Provide the [x, y] coordinate of the cell's center where the given text is located.  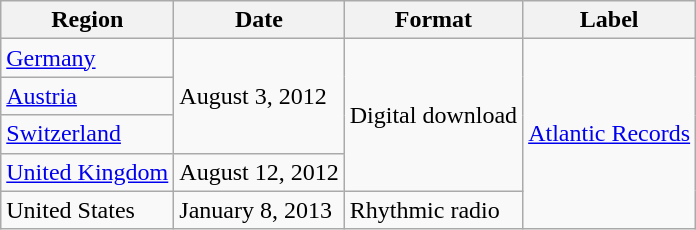
Date [259, 20]
August 3, 2012 [259, 96]
Region [88, 20]
Atlantic Records [610, 134]
Digital download [433, 115]
January 8, 2013 [259, 210]
United Kingdom [88, 172]
Label [610, 20]
Switzerland [88, 134]
Germany [88, 58]
August 12, 2012 [259, 172]
Rhythmic radio [433, 210]
Austria [88, 96]
United States [88, 210]
Format [433, 20]
